Search for the cell housing the specified text and yield its (x, y) center coordinate. 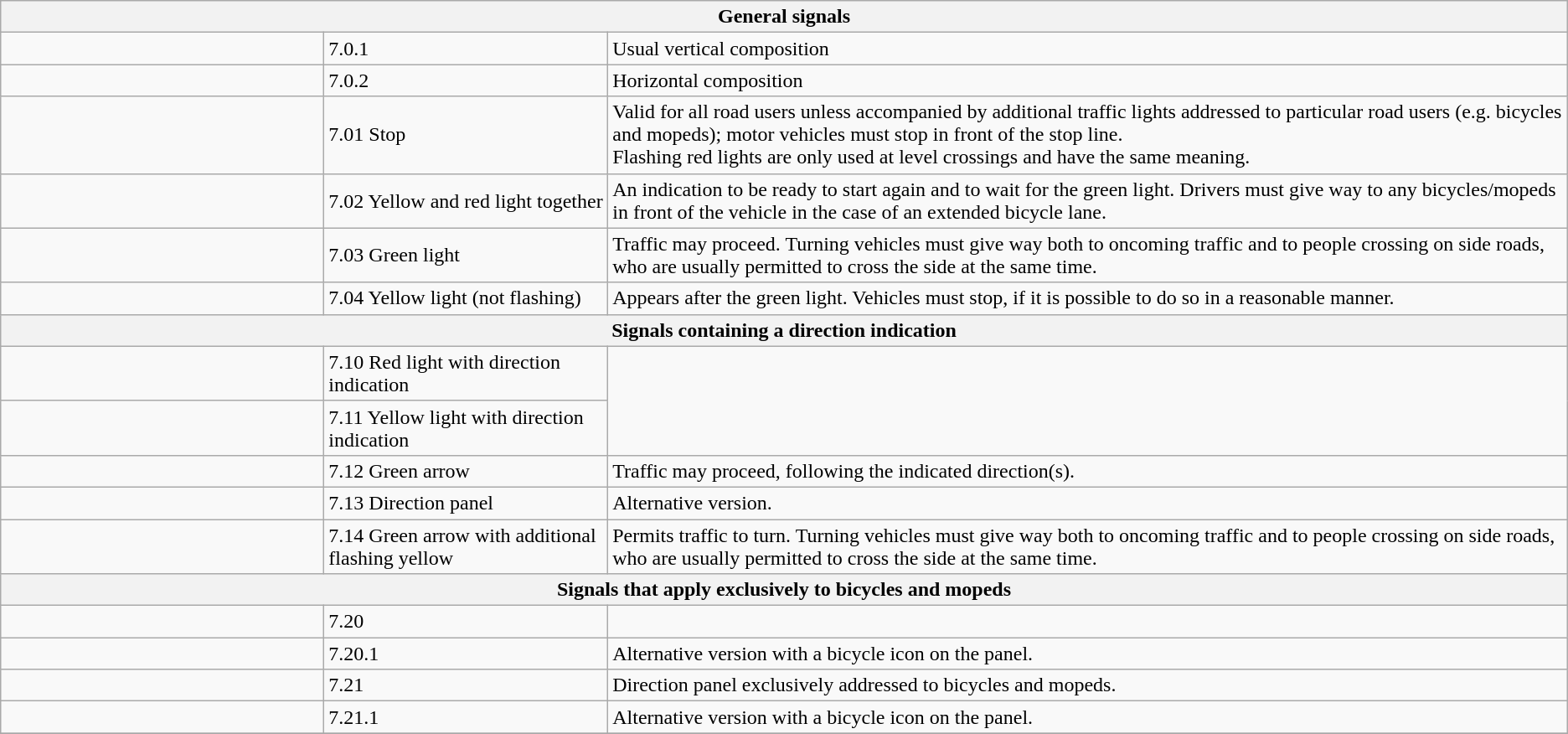
7.21.1 (466, 717)
General signals (784, 17)
7.20.1 (466, 654)
Usual vertical composition (1088, 49)
Signals containing a direction indication (784, 330)
7.02 Yellow and red light together (466, 201)
7.0.1 (466, 49)
Signals that apply exclusively to bicycles and mopeds (784, 590)
7.14 Green arrow with additional flashing yellow (466, 546)
7.01 Stop (466, 135)
Traffic may proceed, following the indicated direction(s). (1088, 471)
7.03 Green light (466, 255)
Horizontal composition (1088, 80)
7.21 (466, 685)
Appears after the green light. Vehicles must stop, if it is possible to do so in a reasonable manner. (1088, 298)
Alternative version. (1088, 503)
7.20 (466, 622)
7.0.2 (466, 80)
7.12 Green arrow (466, 471)
7.10 Red light with direction indication (466, 374)
7.04 Yellow light (not flashing) (466, 298)
7.11 Yellow light with direction indication (466, 427)
Direction panel exclusively addressed to bicycles and mopeds. (1088, 685)
7.13 Direction panel (466, 503)
